Extract the (X, Y) coordinate from the center of the cell holding the provided text.  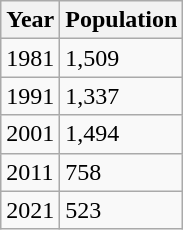
2021 (30, 210)
758 (122, 172)
Year (30, 20)
1991 (30, 96)
Population (122, 20)
1981 (30, 58)
1,494 (122, 134)
2011 (30, 172)
2001 (30, 134)
1,337 (122, 96)
523 (122, 210)
1,509 (122, 58)
